Return the [X, Y] coordinate for the center point of the cell that contains the specified text.  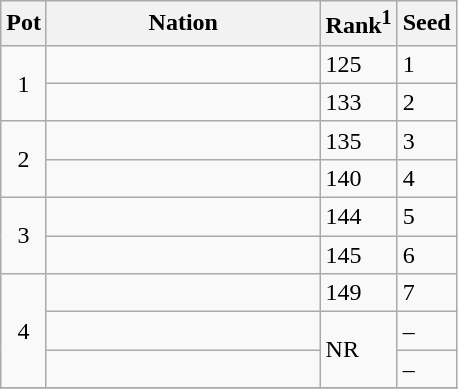
145 [358, 255]
Rank1 [358, 24]
6 [426, 255]
Nation [183, 24]
Seed [426, 24]
140 [358, 178]
7 [426, 293]
125 [358, 64]
5 [426, 217]
149 [358, 293]
133 [358, 102]
NR [358, 350]
Pot [24, 24]
135 [358, 140]
144 [358, 217]
